From the cell containing the given text, extract its center point as [x, y] coordinate. 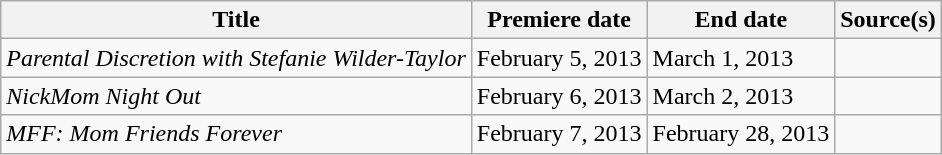
March 2, 2013 [741, 96]
End date [741, 20]
Source(s) [888, 20]
Premiere date [559, 20]
February 6, 2013 [559, 96]
February 28, 2013 [741, 134]
February 5, 2013 [559, 58]
MFF: Mom Friends Forever [236, 134]
NickMom Night Out [236, 96]
Title [236, 20]
February 7, 2013 [559, 134]
Parental Discretion with Stefanie Wilder-Taylor [236, 58]
March 1, 2013 [741, 58]
